Pinpoint the cell where the given text exists, returning its [X, Y] midpoint coordinate. 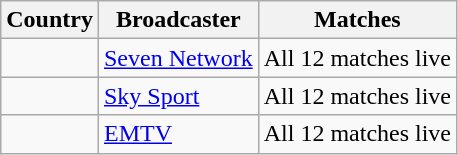
Broadcaster [178, 20]
Matches [357, 20]
Sky Sport [178, 96]
Country [50, 20]
EMTV [178, 134]
Seven Network [178, 58]
